Identify which cell holds the provided text, then report its (x, y) central coordinate. 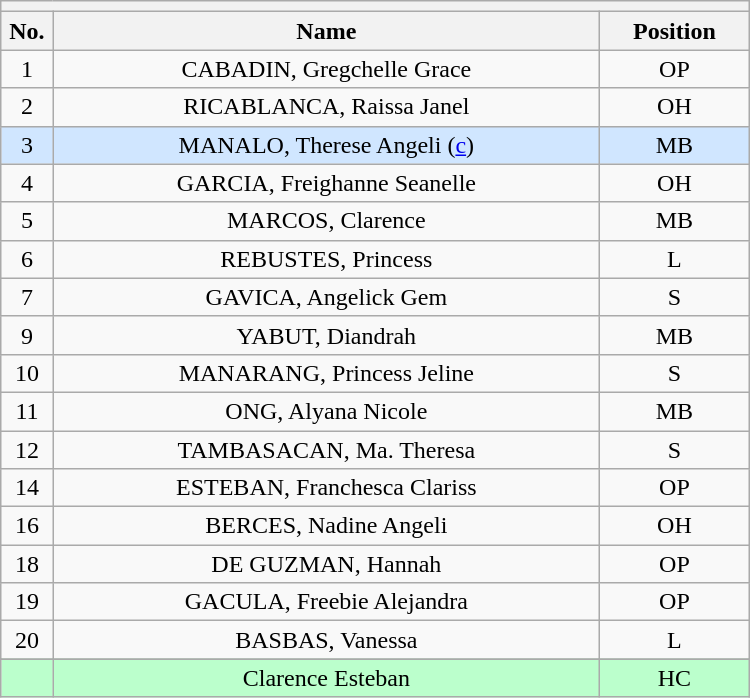
11 (27, 411)
5 (27, 221)
1 (27, 69)
12 (27, 449)
MARCOS, Clarence (326, 221)
20 (27, 640)
No. (27, 31)
DE GUZMAN, Hannah (326, 564)
RICABLANCA, Raissa Janel (326, 107)
3 (27, 145)
10 (27, 373)
Clarence Esteban (326, 678)
14 (27, 488)
16 (27, 526)
7 (27, 297)
MANALO, Therese Angeli (c) (326, 145)
GARCIA, Freighanne Seanelle (326, 183)
GAVICA, Angelick Gem (326, 297)
GACULA, Freebie Alejandra (326, 602)
ONG, Alyana Nicole (326, 411)
19 (27, 602)
CABADIN, Gregchelle Grace (326, 69)
REBUSTES, Princess (326, 259)
BASBAS, Vanessa (326, 640)
BERCES, Nadine Angeli (326, 526)
Position (675, 31)
4 (27, 183)
YABUT, Diandrah (326, 335)
Name (326, 31)
2 (27, 107)
HC (675, 678)
MANARANG, Princess Jeline (326, 373)
18 (27, 564)
6 (27, 259)
9 (27, 335)
TAMBASACAN, Ma. Theresa (326, 449)
ESTEBAN, Franchesca Clariss (326, 488)
